Extract the (X, Y) coordinate from the center of the cell holding the provided text.  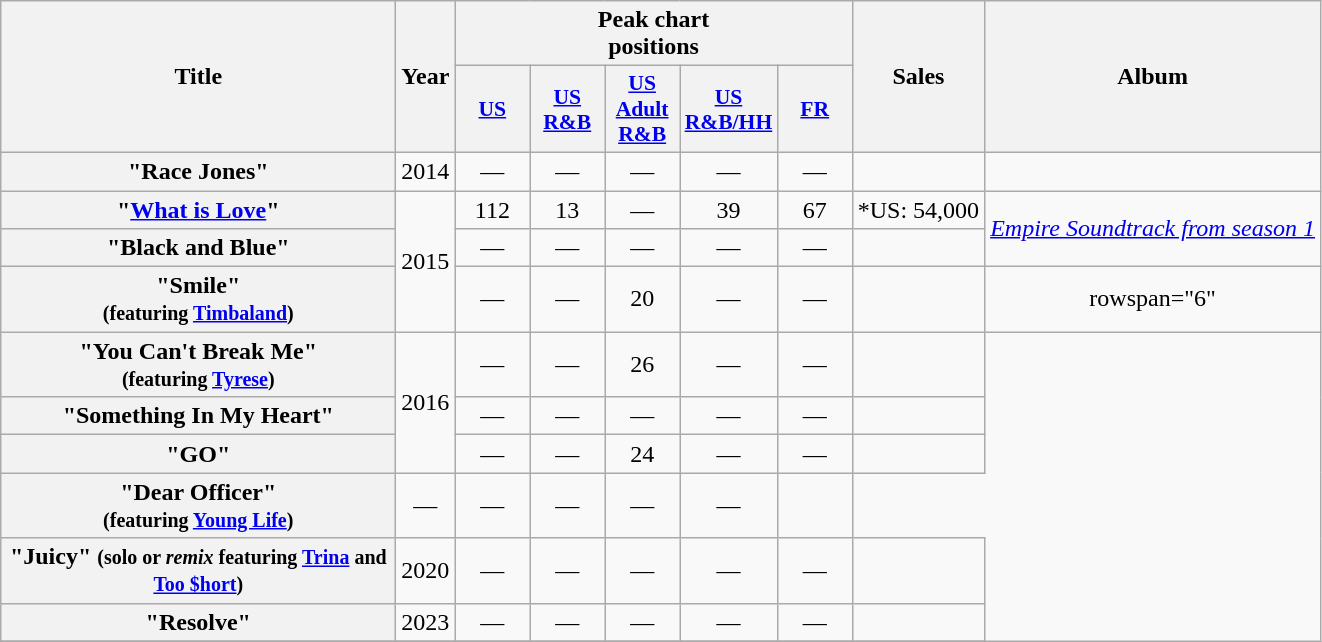
"Juicy" (solo or remix featuring Trina and Too $hort) (198, 570)
FR (814, 110)
USAdult R&B (642, 110)
13 (568, 209)
"Race Jones" (198, 171)
Empire Soundtrack from season 1 (1153, 228)
"What is Love" (198, 209)
rowspan="6" (1153, 300)
"You Can't Break Me"(featuring Tyrese) (198, 364)
"Black and Blue" (198, 248)
112 (492, 209)
US (492, 110)
2014 (426, 171)
"GO" (198, 454)
2016 (426, 402)
"Resolve" (198, 622)
39 (729, 209)
2023 (426, 622)
2015 (426, 260)
USR&B (568, 110)
2020 (426, 570)
USR&B/HH (729, 110)
67 (814, 209)
*US: 54,000 (918, 209)
Peak chartpositions (654, 34)
"Something In My Heart" (198, 416)
"Smile"(featuring Timbaland) (198, 300)
Album (1153, 77)
24 (642, 454)
26 (642, 364)
Title (198, 77)
Year (426, 77)
20 (642, 300)
Sales (918, 77)
"Dear Officer"(featuring Young Life) (198, 506)
